Provide the (X, Y) coordinate of the cell's center where the given text is located.  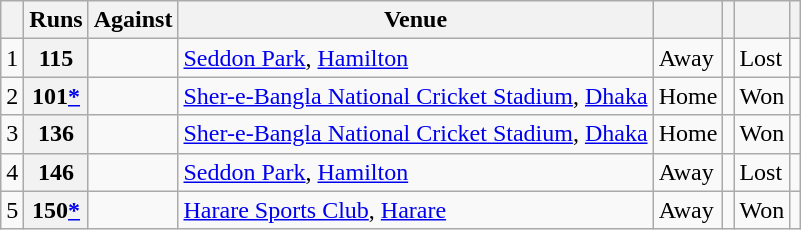
Against (133, 20)
5 (12, 210)
3 (12, 134)
115 (56, 58)
101* (56, 96)
Venue (416, 20)
2 (12, 96)
146 (56, 172)
4 (12, 172)
136 (56, 134)
150* (56, 210)
1 (12, 58)
Runs (56, 20)
Harare Sports Club, Harare (416, 210)
